For the text-containing cell, return its midpoint in [x, y] coordinate format. 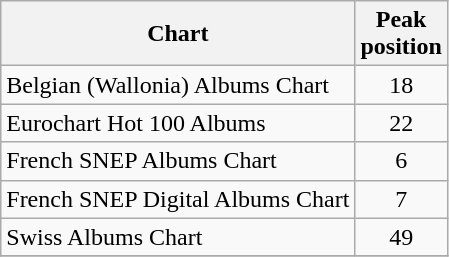
Peakposition [401, 34]
Swiss Albums Chart [178, 237]
Chart [178, 34]
22 [401, 123]
7 [401, 199]
French SNEP Digital Albums Chart [178, 199]
6 [401, 161]
18 [401, 85]
Belgian (Wallonia) Albums Chart [178, 85]
Eurochart Hot 100 Albums [178, 123]
French SNEP Albums Chart [178, 161]
49 [401, 237]
